Pinpoint the cell where the given text exists, returning its [x, y] midpoint coordinate. 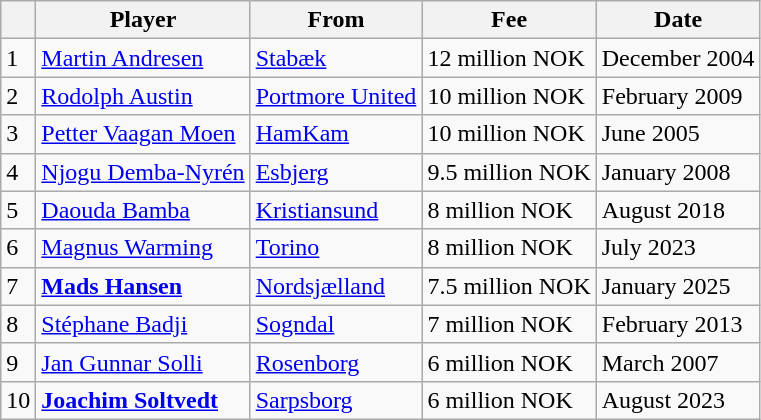
Player [143, 20]
From [336, 20]
Kristiansund [336, 210]
Nordsjælland [336, 286]
January 2025 [678, 286]
7 million NOK [509, 324]
9 [18, 362]
Rosenborg [336, 362]
Mads Hansen [143, 286]
August 2018 [678, 210]
Torino [336, 248]
7.5 million NOK [509, 286]
Date [678, 20]
2 [18, 96]
8 [18, 324]
February 2009 [678, 96]
7 [18, 286]
Martin Andresen [143, 58]
10 [18, 400]
July 2023 [678, 248]
3 [18, 134]
March 2007 [678, 362]
Njogu Demba-Nyrén [143, 172]
Fee [509, 20]
Rodolph Austin [143, 96]
August 2023 [678, 400]
1 [18, 58]
June 2005 [678, 134]
5 [18, 210]
Stabæk [336, 58]
December 2004 [678, 58]
12 million NOK [509, 58]
Portmore United [336, 96]
February 2013 [678, 324]
Jan Gunnar Solli [143, 362]
6 [18, 248]
Sarpsborg [336, 400]
Magnus Warming [143, 248]
HamKam [336, 134]
4 [18, 172]
Stéphane Badji [143, 324]
9.5 million NOK [509, 172]
Petter Vaagan Moen [143, 134]
Daouda Bamba [143, 210]
January 2008 [678, 172]
Joachim Soltvedt [143, 400]
Esbjerg [336, 172]
Sogndal [336, 324]
